Return (x, y) of the center of cell containing provided text 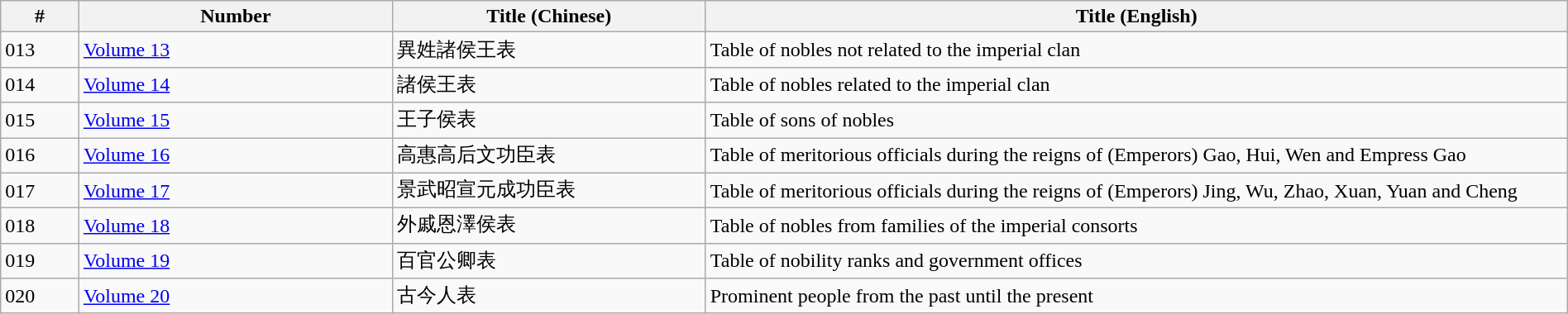
013 (40, 50)
Volume 14 (235, 84)
Prominent people from the past until the present (1136, 296)
Volume 16 (235, 155)
外戚恩澤侯表 (549, 226)
異姓諸侯王表 (549, 50)
Table of nobility ranks and government offices (1136, 261)
王子侯表 (549, 121)
Table of nobles from families of the imperial consorts (1136, 226)
Volume 20 (235, 296)
諸侯王表 (549, 84)
019 (40, 261)
016 (40, 155)
高惠高后文功臣表 (549, 155)
Table of meritorious officials during the reigns of (Emperors) Jing, Wu, Zhao, Xuan, Yuan and Cheng (1136, 190)
014 (40, 84)
018 (40, 226)
古今人表 (549, 296)
015 (40, 121)
Table of nobles not related to the imperial clan (1136, 50)
Volume 15 (235, 121)
017 (40, 190)
Title (English) (1136, 17)
景武昭宣元成功臣表 (549, 190)
Volume 17 (235, 190)
Volume 13 (235, 50)
Table of nobles related to the imperial clan (1136, 84)
Volume 18 (235, 226)
Number (235, 17)
Volume 19 (235, 261)
Table of meritorious officials during the reigns of (Emperors) Gao, Hui, Wen and Empress Gao (1136, 155)
# (40, 17)
Title (Chinese) (549, 17)
百官公卿表 (549, 261)
020 (40, 296)
Table of sons of nobles (1136, 121)
